Determine the [X, Y] coordinate at the center of the cell enclosing the given text.  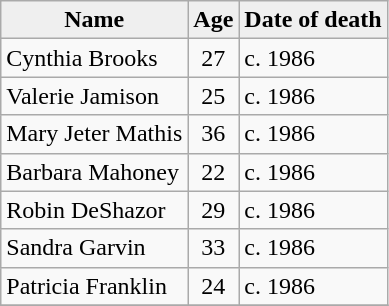
24 [214, 286]
29 [214, 210]
33 [214, 248]
Age [214, 20]
Sandra Garvin [94, 248]
27 [214, 58]
Name [94, 20]
Robin DeShazor [94, 210]
25 [214, 96]
Barbara Mahoney [94, 172]
Patricia Franklin [94, 286]
22 [214, 172]
Mary Jeter Mathis [94, 134]
Date of death [313, 20]
Cynthia Brooks [94, 58]
Valerie Jamison [94, 96]
36 [214, 134]
